Scan for the cell matching the given text and deliver its [X, Y] coordinate at center. 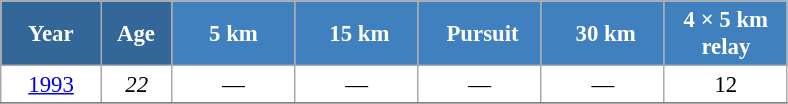
30 km [602, 34]
5 km [234, 34]
4 × 5 km relay [726, 34]
Year [52, 34]
22 [136, 85]
12 [726, 85]
Age [136, 34]
1993 [52, 85]
15 km [356, 34]
Pursuit [480, 34]
